Capture the cell that displays the provided text and extract its [x, y] central coordinate. 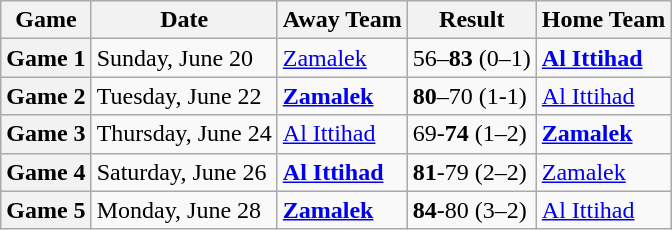
Tuesday, June 22 [184, 96]
Result [472, 20]
Date [184, 20]
Home Team [603, 20]
Game 2 [46, 96]
Monday, June 28 [184, 210]
84-80 (3–2) [472, 210]
81-79 (2–2) [472, 172]
Thursday, June 24 [184, 134]
Sunday, June 20 [184, 58]
Away Team [342, 20]
Saturday, June 26 [184, 172]
80–70 (1-1) [472, 96]
Game 3 [46, 134]
Game 4 [46, 172]
Game [46, 20]
Game 1 [46, 58]
69-74 (1–2) [472, 134]
56–83 (0–1) [472, 58]
Game 5 [46, 210]
